Provide the (x, y) coordinate of the cell's center where the given text is located.  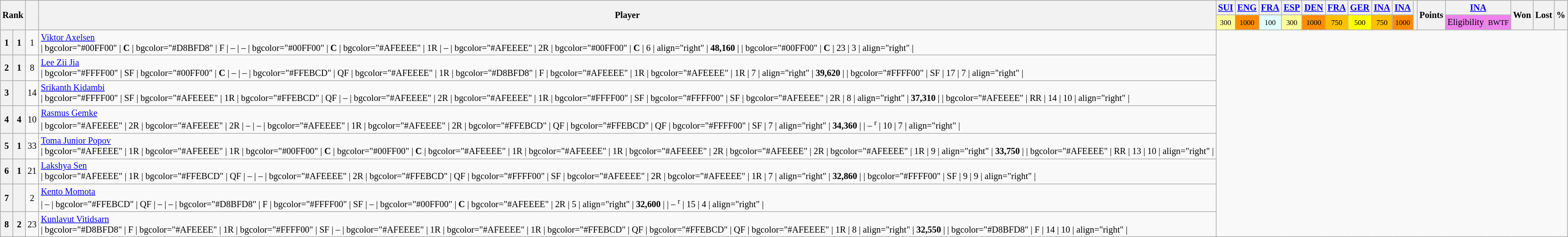
21 (32, 171)
500 (1360, 22)
Rank (13, 15)
33 (32, 146)
SUI (1226, 7)
DEN (1314, 7)
14 (32, 93)
6 (7, 171)
3 (7, 93)
GER (1360, 7)
Player (627, 15)
ENG (1247, 7)
7 (7, 197)
Points (1431, 15)
% (1561, 15)
ESP (1292, 7)
5 (7, 146)
Won (1522, 15)
Eligibility (1466, 22)
10 (32, 119)
Lost (1544, 15)
100 (1270, 22)
23 (32, 224)
BWTF (1498, 22)
